Identify which cell holds the provided text, then report its [X, Y] central coordinate. 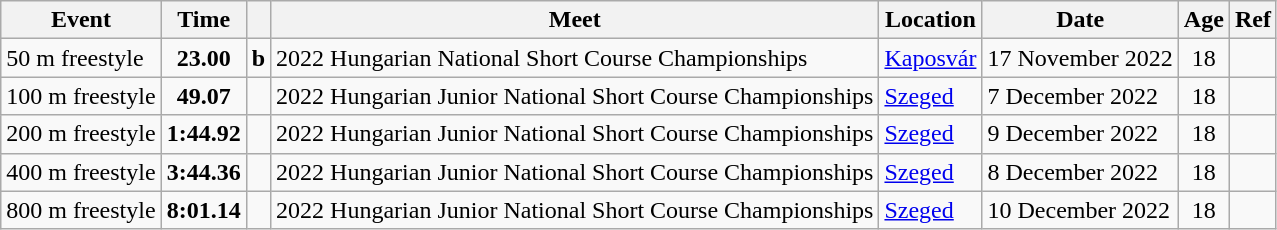
Meet [575, 20]
49.07 [204, 96]
100 m freestyle [81, 96]
8:01.14 [204, 210]
Ref [1252, 20]
Date [1080, 20]
Age [1204, 20]
Event [81, 20]
400 m freestyle [81, 172]
Location [930, 20]
200 m freestyle [81, 134]
7 December 2022 [1080, 96]
10 December 2022 [1080, 210]
2022 Hungarian National Short Course Championships [575, 58]
Kaposvár [930, 58]
8 December 2022 [1080, 172]
23.00 [204, 58]
9 December 2022 [1080, 134]
50 m freestyle [81, 58]
3:44.36 [204, 172]
b [258, 58]
800 m freestyle [81, 210]
Time [204, 20]
17 November 2022 [1080, 58]
1:44.92 [204, 134]
